Locate the cell with the specified text and output its [X, Y] center coordinate. 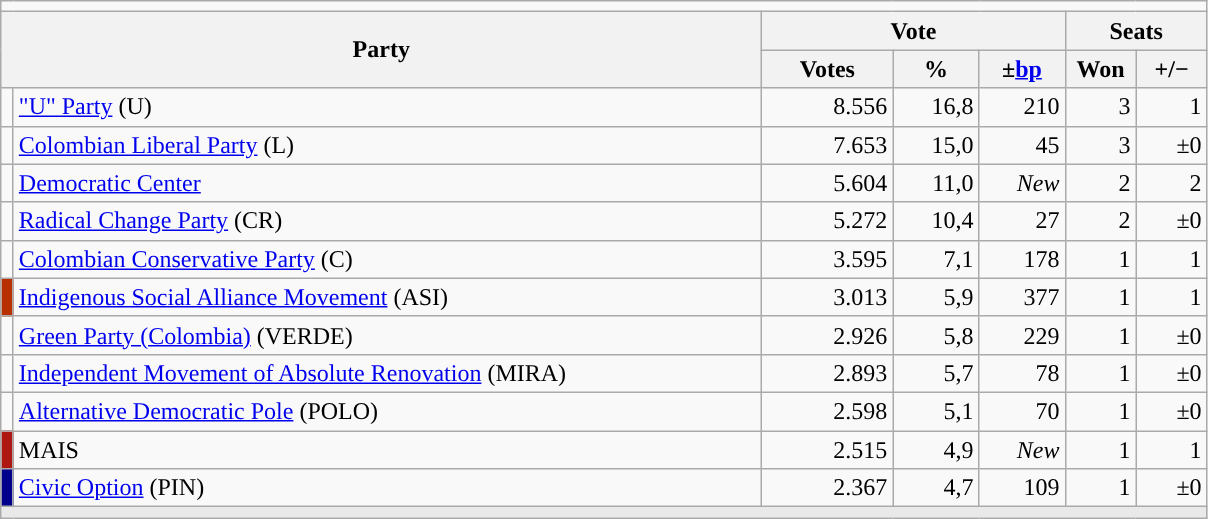
5.272 [828, 221]
45 [1022, 145]
Colombian Conservative Party (C) [387, 259]
27 [1022, 221]
78 [1022, 373]
5,7 [936, 373]
Green Party (Colombia) (VERDE) [387, 335]
Colombian Liberal Party (L) [387, 145]
Alternative Democratic Pole (POLO) [387, 411]
Party [382, 50]
11,0 [936, 183]
4,9 [936, 449]
Democratic Center [387, 183]
70 [1022, 411]
Independent Movement of Absolute Renovation (MIRA) [387, 373]
10,4 [936, 221]
16,8 [936, 107]
109 [1022, 488]
"U" Party (U) [387, 107]
5,1 [936, 411]
2.515 [828, 449]
+/− [1172, 69]
5.604 [828, 183]
4,7 [936, 488]
7,1 [936, 259]
Seats [1136, 31]
5,8 [936, 335]
Radical Change Party (CR) [387, 221]
2.598 [828, 411]
5,9 [936, 297]
Votes [828, 69]
15,0 [936, 145]
Vote [914, 31]
229 [1022, 335]
Won [1100, 69]
2.893 [828, 373]
178 [1022, 259]
2.367 [828, 488]
3.013 [828, 297]
% [936, 69]
2.926 [828, 335]
MAIS [387, 449]
8.556 [828, 107]
377 [1022, 297]
210 [1022, 107]
3.595 [828, 259]
Civic Option (PIN) [387, 488]
7.653 [828, 145]
±bp [1022, 69]
Indigenous Social Alliance Movement (ASI) [387, 297]
